Determine the (X, Y) coordinate at the center of the cell enclosing the given text.  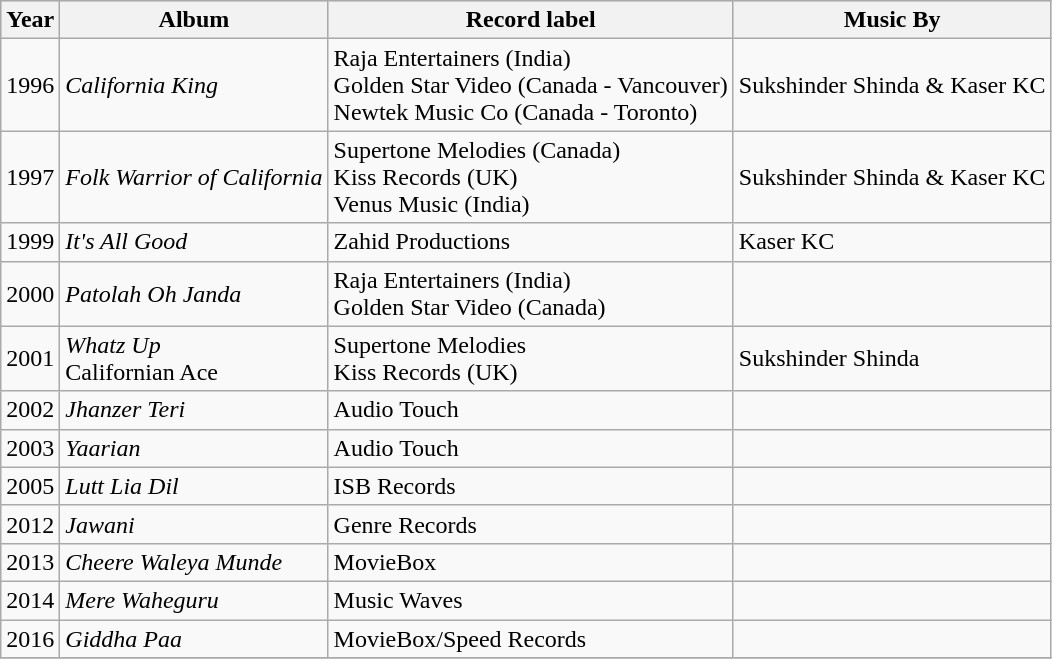
ISB Records (530, 486)
Mere Waheguru (194, 600)
Music Waves (530, 600)
Sukshinder Shinda (892, 358)
Supertone MelodiesKiss Records (UK) (530, 358)
Kaser KC (892, 242)
Giddha Paa (194, 639)
2003 (30, 448)
California King (194, 85)
2001 (30, 358)
Music By (892, 20)
Zahid Productions (530, 242)
Lutt Lia Dil (194, 486)
2013 (30, 562)
Year (30, 20)
1997 (30, 177)
1999 (30, 242)
Supertone Melodies (Canada)Kiss Records (UK)Venus Music (India) (530, 177)
Patolah Oh Janda (194, 294)
Genre Records (530, 524)
Raja Entertainers (India)Golden Star Video (Canada - Vancouver)Newtek Music Co (Canada - Toronto) (530, 85)
1996 (30, 85)
2016 (30, 639)
Whatz UpCalifornian Ace (194, 358)
Album (194, 20)
Record label (530, 20)
2002 (30, 410)
It's All Good (194, 242)
Folk Warrior of California (194, 177)
2014 (30, 600)
Yaarian (194, 448)
Cheere Waleya Munde (194, 562)
2000 (30, 294)
2012 (30, 524)
Jhanzer Teri (194, 410)
Jawani (194, 524)
MovieBox (530, 562)
2005 (30, 486)
Raja Entertainers (India)Golden Star Video (Canada) (530, 294)
MovieBox/Speed Records (530, 639)
